Capture the cell that displays the provided text and extract its [X, Y] central coordinate. 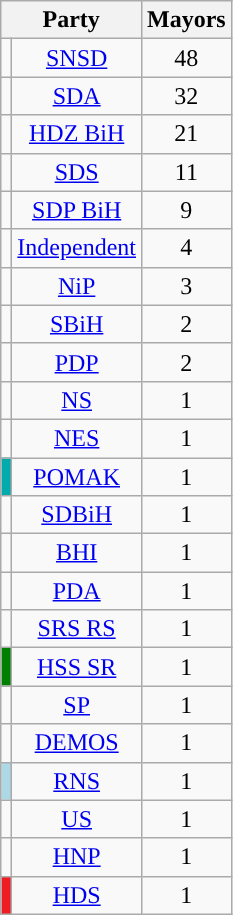
POMAK [77, 477]
SDS [77, 172]
HNP [77, 857]
RNS [77, 781]
4 [186, 248]
Independent [77, 248]
Party [72, 20]
21 [186, 134]
11 [186, 172]
PDP [77, 362]
DEMOS [77, 743]
NS [77, 400]
PDA [77, 591]
SDP BiH [77, 210]
NES [77, 438]
32 [186, 96]
SDA [77, 96]
9 [186, 210]
SNSD [77, 58]
HSS SR [77, 667]
HDZ BiH [77, 134]
SP [77, 705]
HDS [77, 895]
Mayors [186, 20]
SDBiH [77, 515]
48 [186, 58]
3 [186, 286]
SBiH [77, 324]
BHI [77, 553]
US [77, 819]
SRS RS [77, 629]
NiP [77, 286]
